Search for the cell housing the specified text and yield its [x, y] center coordinate. 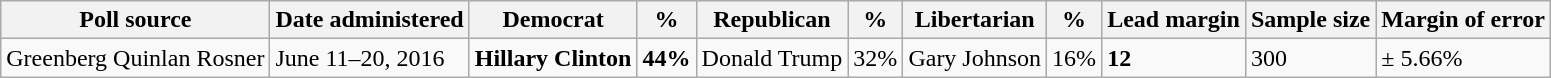
44% [666, 58]
June 11–20, 2016 [370, 58]
Sample size [1310, 20]
Libertarian [975, 20]
Poll source [136, 20]
300 [1310, 58]
Date administered [370, 20]
Greenberg Quinlan Rosner [136, 58]
Gary Johnson [975, 58]
Donald Trump [772, 58]
Democrat [553, 20]
Margin of error [1464, 20]
Republican [772, 20]
± 5.66% [1464, 58]
16% [1074, 58]
12 [1174, 58]
Hillary Clinton [553, 58]
Lead margin [1174, 20]
32% [876, 58]
